Determine the [X, Y] coordinate at the center of the cell enclosing the given text.  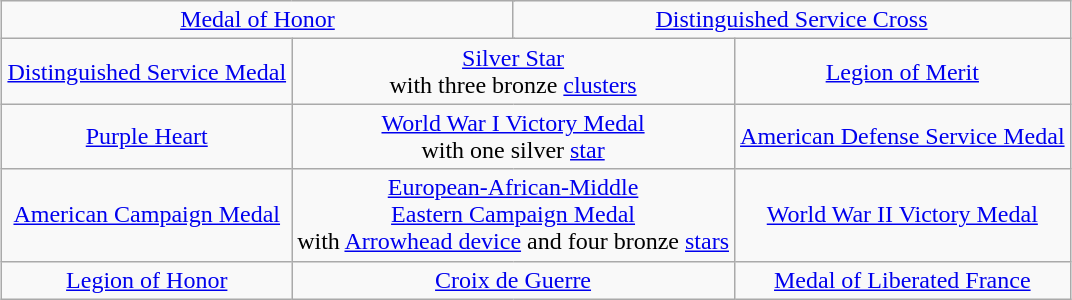
Purple Heart [147, 136]
Distinguished Service Medal [147, 72]
Medal of Honor [258, 20]
Croix de Guerre [514, 280]
Silver Starwith three bronze clusters [514, 72]
European-African-MiddleEastern Campaign Medalwith Arrowhead device and four bronze stars [514, 215]
Medal of Liberated France [903, 280]
World War II Victory Medal [903, 215]
American Campaign Medal [147, 215]
American Defense Service Medal [903, 136]
Distinguished Service Cross [792, 20]
Legion of Merit [903, 72]
World War I Victory Medalwith one silver star [514, 136]
Legion of Honor [147, 280]
